Return the (x, y) coordinate for the center point of the cell that contains the specified text.  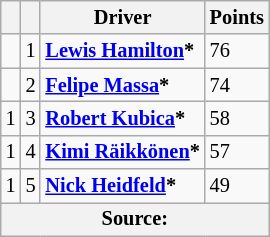
5 (31, 186)
Robert Kubica* (122, 118)
Kimi Räikkönen* (122, 152)
58 (237, 118)
Nick Heidfeld* (122, 186)
Points (237, 17)
76 (237, 51)
Source: (135, 219)
3 (31, 118)
4 (31, 152)
Driver (122, 17)
2 (31, 85)
57 (237, 152)
Lewis Hamilton* (122, 51)
49 (237, 186)
74 (237, 85)
Felipe Massa* (122, 85)
